Extract the (x, y) coordinate from the center of the cell holding the provided text.  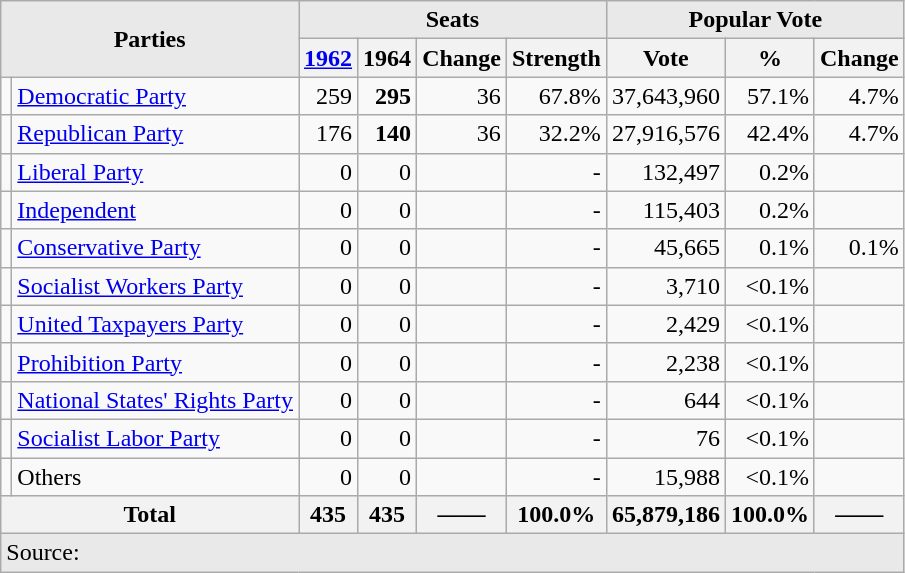
Socialist Workers Party (156, 286)
644 (666, 400)
2,429 (666, 324)
Vote (666, 58)
132,497 (666, 172)
115,403 (666, 210)
32.2% (556, 134)
42.4% (770, 134)
45,665 (666, 248)
Source: (452, 553)
Strength (556, 58)
65,879,186 (666, 515)
National States' Rights Party (156, 400)
76 (666, 438)
Prohibition Party (156, 362)
Total (150, 515)
United Taxpayers Party (156, 324)
Seats (453, 20)
Parties (150, 39)
67.8% (556, 96)
Republican Party (156, 134)
Popular Vote (755, 20)
Independent (156, 210)
27,916,576 (666, 134)
57.1% (770, 96)
176 (328, 134)
259 (328, 96)
Conservative Party (156, 248)
% (770, 58)
2,238 (666, 362)
1964 (388, 58)
37,643,960 (666, 96)
Liberal Party (156, 172)
3,710 (666, 286)
Socialist Labor Party (156, 438)
Others (156, 477)
Democratic Party (156, 96)
295 (388, 96)
140 (388, 134)
15,988 (666, 477)
1962 (328, 58)
